Return (X, Y) of the center of cell containing provided text 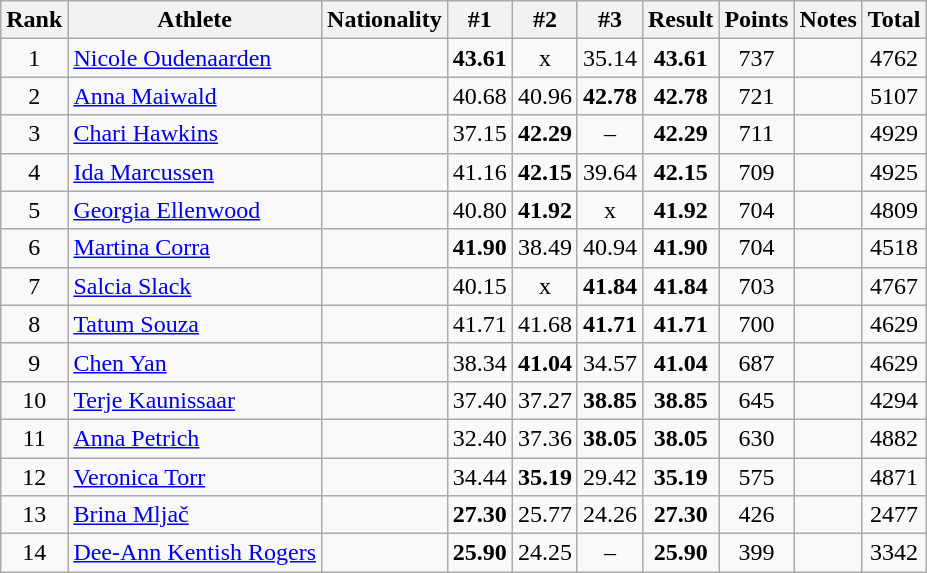
11 (34, 438)
737 (756, 58)
34.44 (480, 477)
4925 (894, 172)
38.34 (480, 362)
4 (34, 172)
4294 (894, 400)
Anna Maiwald (195, 96)
Result (680, 20)
Terje Kaunissaar (195, 400)
24.26 (610, 515)
687 (756, 362)
645 (756, 400)
24.25 (544, 553)
Chari Hawkins (195, 134)
Notes (828, 20)
3342 (894, 553)
40.80 (480, 210)
32.40 (480, 438)
Brina Mljač (195, 515)
9 (34, 362)
700 (756, 324)
Veronica Torr (195, 477)
630 (756, 438)
6 (34, 248)
25.77 (544, 515)
14 (34, 553)
2477 (894, 515)
7 (34, 286)
5107 (894, 96)
29.42 (610, 477)
37.36 (544, 438)
1 (34, 58)
Rank (34, 20)
426 (756, 515)
399 (756, 553)
40.96 (544, 96)
Salcia Slack (195, 286)
711 (756, 134)
4767 (894, 286)
12 (34, 477)
41.16 (480, 172)
4809 (894, 210)
10 (34, 400)
Dee-Ann Kentish Rogers (195, 553)
40.94 (610, 248)
#2 (544, 20)
Georgia Ellenwood (195, 210)
37.15 (480, 134)
575 (756, 477)
34.57 (610, 362)
40.15 (480, 286)
4871 (894, 477)
4929 (894, 134)
4518 (894, 248)
8 (34, 324)
Athlete (195, 20)
5 (34, 210)
37.40 (480, 400)
39.64 (610, 172)
Points (756, 20)
4882 (894, 438)
3 (34, 134)
#1 (480, 20)
703 (756, 286)
2 (34, 96)
Tatum Souza (195, 324)
Martina Corra (195, 248)
35.14 (610, 58)
Nationality (385, 20)
41.68 (544, 324)
721 (756, 96)
38.49 (544, 248)
709 (756, 172)
4762 (894, 58)
37.27 (544, 400)
Ida Marcussen (195, 172)
40.68 (480, 96)
Nicole Oudenaarden (195, 58)
#3 (610, 20)
Total (894, 20)
13 (34, 515)
Chen Yan (195, 362)
Anna Petrich (195, 438)
